Identify which cell holds the provided text, then report its [x, y] central coordinate. 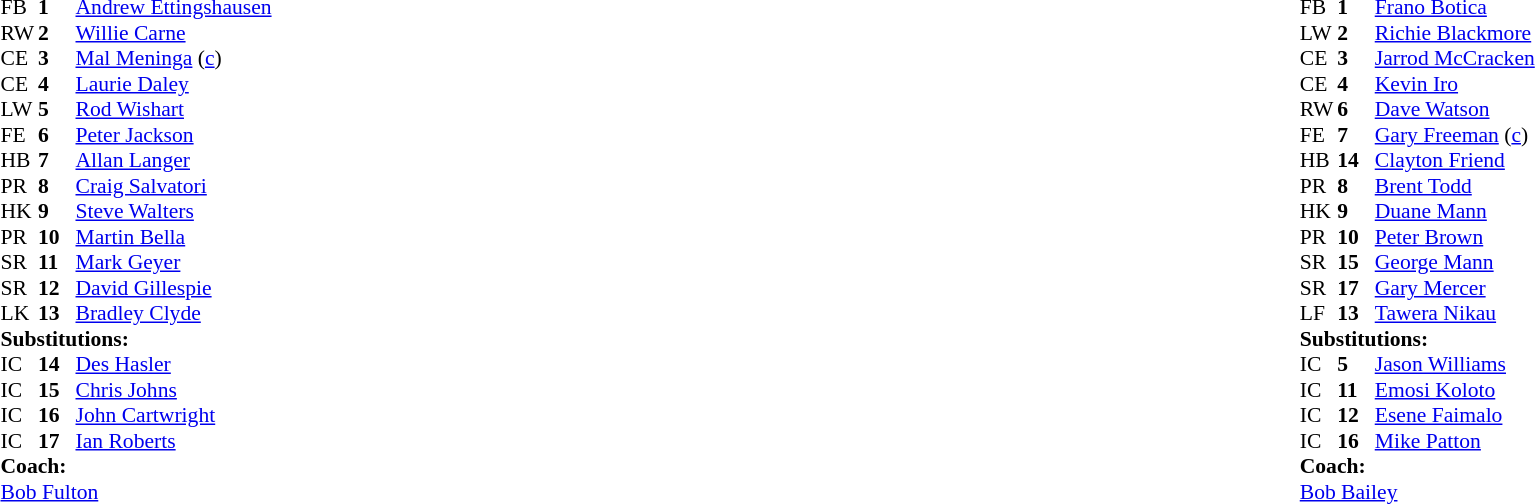
LF [1319, 313]
Willie Carne [174, 33]
Dave Watson [1455, 109]
Peter Brown [1455, 237]
Mal Meninga (c) [174, 59]
Kevin Iro [1455, 84]
Des Hasler [174, 365]
Chris Johns [174, 390]
Tawera Nikau [1455, 313]
Laurie Daley [174, 84]
George Mann [1455, 263]
Jarrod McCracken [1455, 59]
Martin Bella [174, 237]
Gary Freeman (c) [1455, 135]
Richie Blackmore [1455, 33]
Duane Mann [1455, 211]
Brent Todd [1455, 186]
Gary Mercer [1455, 288]
Peter Jackson [174, 135]
LK [19, 313]
Clayton Friend [1455, 161]
Craig Salvatori [174, 186]
Mark Geyer [174, 263]
John Cartwright [174, 415]
Steve Walters [174, 211]
Rod Wishart [174, 109]
Jason Williams [1455, 365]
David Gillespie [174, 288]
Emosi Koloto [1455, 390]
Allan Langer [174, 161]
Mike Patton [1455, 441]
Bradley Clyde [174, 313]
Ian Roberts [174, 441]
Esene Faimalo [1455, 415]
